Output the [x, y] coordinate of the center of the cell containing the given text.  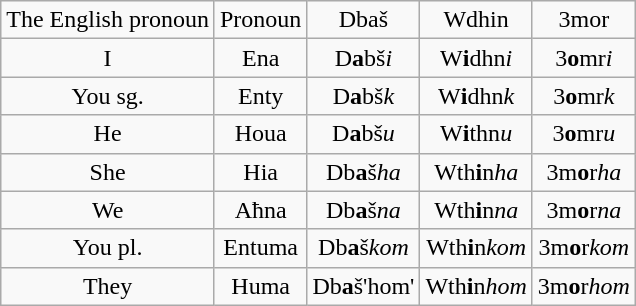
3morkom [584, 248]
You sg. [108, 96]
Dbaš [364, 20]
3morha [584, 172]
Enty [260, 96]
3omri [584, 58]
Dabši [364, 58]
Widhni [476, 58]
Huma [260, 286]
They [108, 286]
Dbašha [364, 172]
He [108, 134]
The English pronoun [108, 20]
Wthinhom [476, 286]
3mor [584, 20]
Dbaškom [364, 248]
3omru [584, 134]
Wthinha [476, 172]
3morhom [584, 286]
Dbaš'hom' [364, 286]
Houa [260, 134]
Entuma [260, 248]
I [108, 58]
She [108, 172]
Dbašna [364, 210]
3omrk [584, 96]
Wdhin [476, 20]
Widhnk [476, 96]
Withnu [476, 134]
We [108, 210]
3morna [584, 210]
Wthinna [476, 210]
Dabšu [364, 134]
Hia [260, 172]
Aħna [260, 210]
Dabšk [364, 96]
Wthinkom [476, 248]
Ena [260, 58]
You pl. [108, 248]
Pronoun [260, 20]
